Pinpoint the cell where the given text exists, returning its (X, Y) midpoint coordinate. 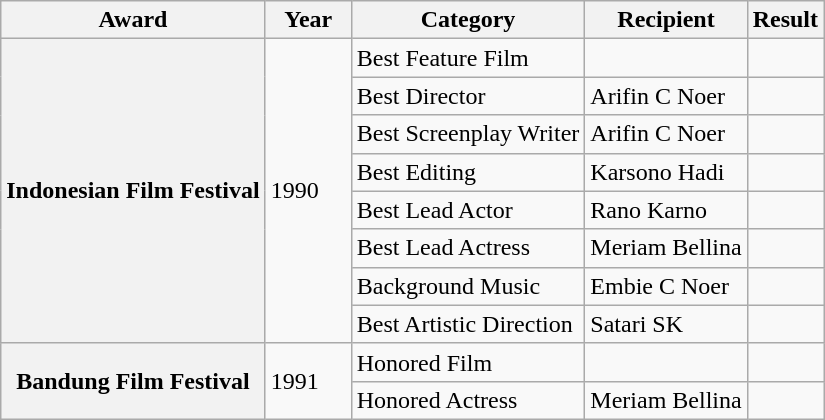
Result (785, 20)
Karsono Hadi (666, 172)
1991 (308, 381)
Best Artistic Direction (468, 324)
Embie C Noer (666, 286)
Honored Actress (468, 400)
Award (133, 20)
Best Screenplay Writer (468, 134)
Best Editing (468, 172)
Indonesian Film Festival (133, 191)
Recipient (666, 20)
Category (468, 20)
Bandung Film Festival (133, 381)
1990 (308, 191)
Background Music (468, 286)
Rano Karno (666, 210)
Best Lead Actor (468, 210)
Best Lead Actress (468, 248)
Satari SK (666, 324)
Year (308, 20)
Best Feature Film (468, 58)
Best Director (468, 96)
Honored Film (468, 362)
